Output the [X, Y] coordinate of the center of the cell containing the given text.  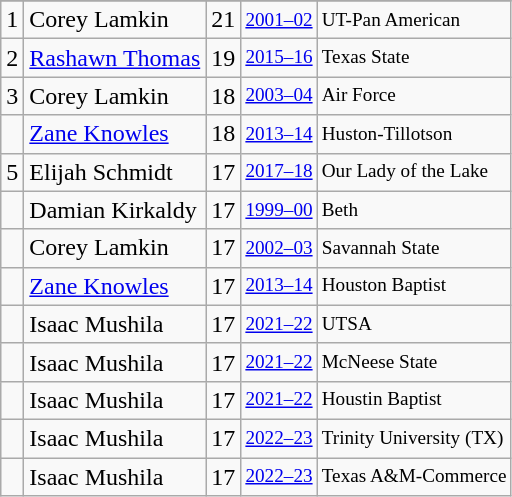
2003–04 [279, 96]
Beth [414, 210]
1999–00 [279, 210]
Texas State [414, 58]
Houston Baptist [414, 286]
2001–02 [279, 20]
Savannah State [414, 248]
2 [12, 58]
Texas A&M-Commerce [414, 477]
McNeese State [414, 362]
Our Lady of the Lake [414, 172]
Trinity University (TX) [414, 438]
5 [12, 172]
3 [12, 96]
2015–16 [279, 58]
2002–03 [279, 248]
2017–18 [279, 172]
UT-Pan American [414, 20]
UTSA [414, 324]
Air Force [414, 96]
Elijah Schmidt [115, 172]
19 [224, 58]
Huston-Tillotson [414, 134]
Rashawn Thomas [115, 58]
21 [224, 20]
1 [12, 20]
Damian Kirkaldy [115, 210]
Houstin Baptist [414, 400]
